Return (x, y) of the center of cell containing provided text 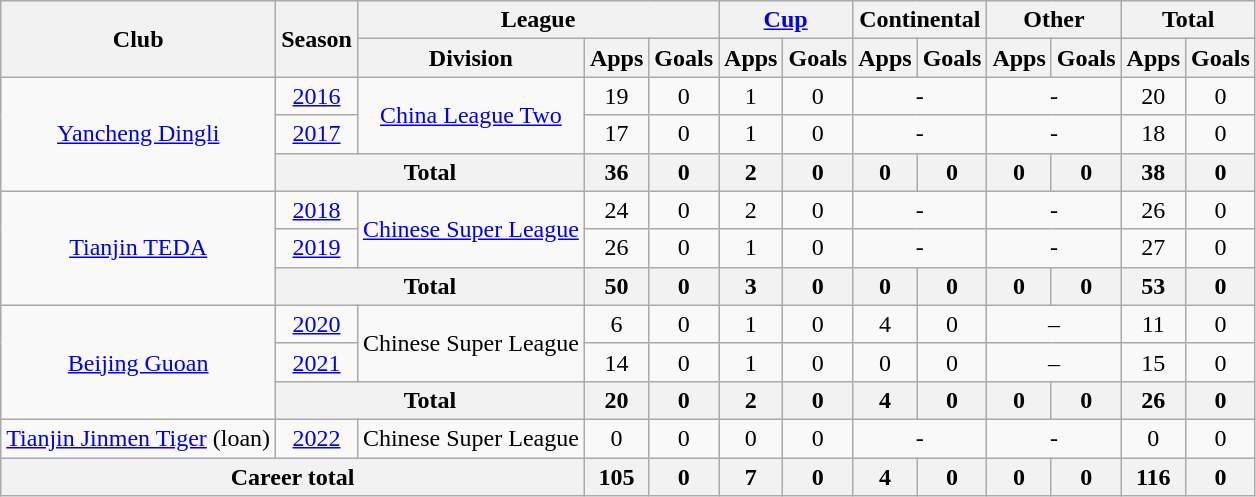
2019 (317, 248)
14 (616, 362)
Club (138, 39)
Season (317, 39)
24 (616, 210)
2017 (317, 134)
Continental (920, 20)
Tianjin Jinmen Tiger (loan) (138, 438)
50 (616, 286)
7 (751, 477)
2020 (317, 324)
27 (1153, 248)
2018 (317, 210)
15 (1153, 362)
11 (1153, 324)
53 (1153, 286)
116 (1153, 477)
6 (616, 324)
China League Two (470, 115)
38 (1153, 172)
36 (616, 172)
105 (616, 477)
Cup (786, 20)
Career total (293, 477)
Beijing Guoan (138, 362)
3 (751, 286)
Division (470, 58)
2016 (317, 96)
League (538, 20)
Other (1054, 20)
2021 (317, 362)
Yancheng Dingli (138, 134)
2022 (317, 438)
17 (616, 134)
Tianjin TEDA (138, 248)
18 (1153, 134)
19 (616, 96)
